Scan for the cell matching the given text and deliver its [x, y] coordinate at center. 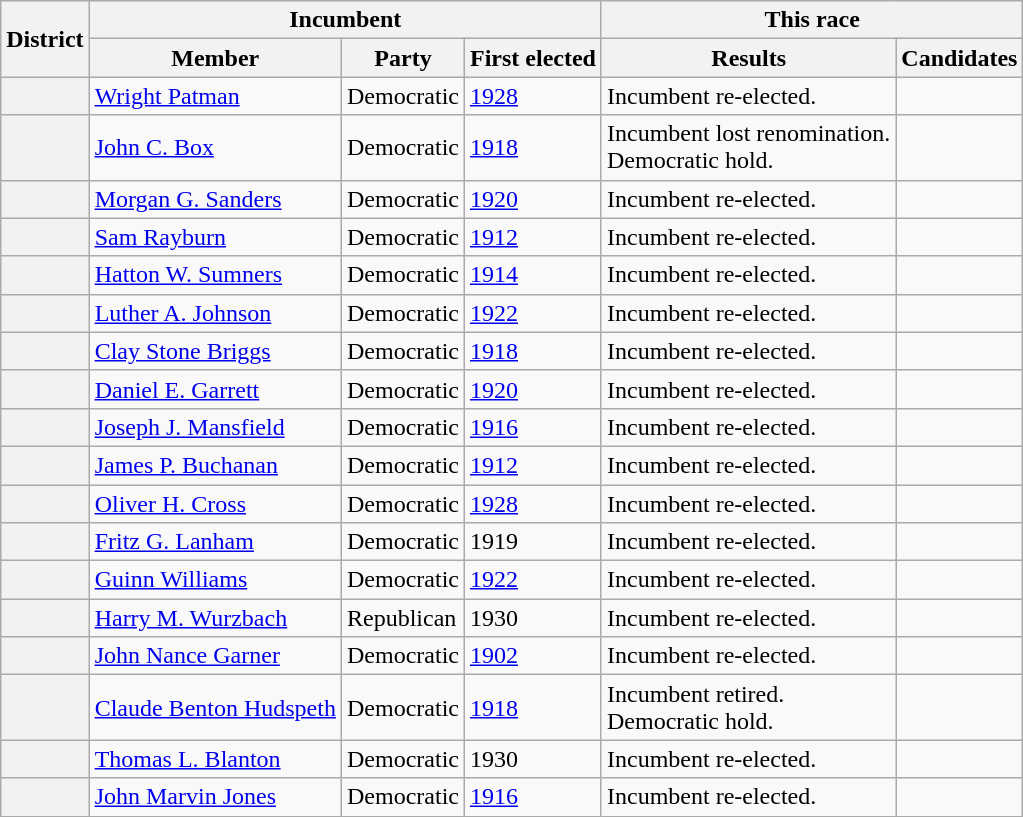
John Nance Garner [215, 656]
1902 [532, 656]
Incumbent retired.Democratic hold. [748, 708]
Sam Rayburn [215, 237]
Republican [402, 618]
Member [215, 58]
Fritz G. Lanham [215, 542]
Candidates [960, 58]
Party [402, 58]
James P. Buchanan [215, 465]
Incumbent [345, 20]
Luther A. Johnson [215, 313]
Claude Benton Hudspeth [215, 708]
Guinn Williams [215, 580]
Hatton W. Sumners [215, 275]
1914 [532, 275]
Clay Stone Briggs [215, 351]
John Marvin Jones [215, 797]
John C. Box [215, 148]
1919 [532, 542]
Incumbent lost renomination.Democratic hold. [748, 148]
This race [812, 20]
Joseph J. Mansfield [215, 427]
Daniel E. Garrett [215, 389]
District [45, 39]
Morgan G. Sanders [215, 199]
Wright Patman [215, 96]
First elected [532, 58]
Thomas L. Blanton [215, 759]
Results [748, 58]
Oliver H. Cross [215, 503]
Harry M. Wurzbach [215, 618]
